Detect which cell encompasses the target text, then output its (x, y) center coordinate. 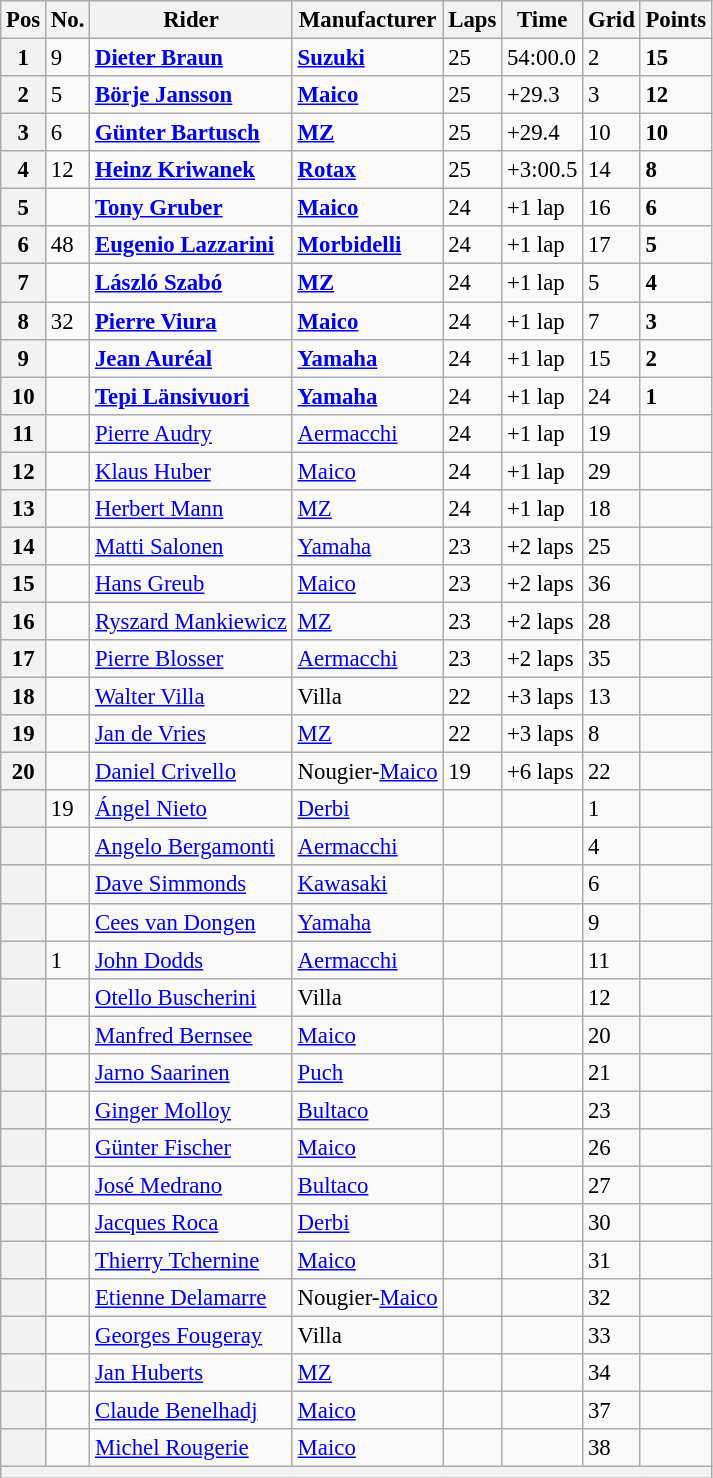
38 (612, 1449)
László Szabó (192, 283)
José Medrano (192, 1185)
Jan Huberts (192, 1373)
Matti Salonen (192, 546)
Ginger Molloy (192, 1110)
31 (612, 1261)
No. (68, 20)
28 (612, 621)
Rotax (368, 170)
Cees van Dongen (192, 922)
Suzuki (368, 58)
Daniel Crivello (192, 772)
29 (612, 471)
Herbert Mann (192, 509)
John Dodds (192, 960)
Jarno Saarinen (192, 1073)
Pos (24, 20)
+29.3 (542, 95)
+3:00.5 (542, 170)
36 (612, 584)
Ryszard Mankiewicz (192, 621)
Puch (368, 1073)
Dieter Braun (192, 58)
Heinz Kriwanek (192, 170)
Otello Buscherini (192, 997)
Michel Rougerie (192, 1449)
Laps (472, 20)
Hans Greub (192, 584)
21 (612, 1073)
Georges Fougeray (192, 1336)
Thierry Tchernine (192, 1261)
Jacques Roca (192, 1223)
Grid (612, 20)
Manfred Bernsee (192, 1035)
Jan de Vries (192, 734)
Claude Benelhadj (192, 1411)
27 (612, 1185)
Klaus Huber (192, 471)
Tepi Länsivuori (192, 396)
35 (612, 659)
Morbidelli (368, 245)
+6 laps (542, 772)
Ángel Nieto (192, 809)
Jean Auréal (192, 358)
Pierre Audry (192, 433)
54:00.0 (542, 58)
33 (612, 1336)
Kawasaki (368, 885)
+29.4 (542, 133)
Rider (192, 20)
30 (612, 1223)
34 (612, 1373)
Etienne Delamarre (192, 1298)
48 (68, 245)
Günter Bartusch (192, 133)
Points (676, 20)
26 (612, 1148)
Eugenio Lazzarini (192, 245)
Time (542, 20)
Tony Gruber (192, 208)
Pierre Blosser (192, 659)
Manufacturer (368, 20)
Börje Jansson (192, 95)
Pierre Viura (192, 321)
Walter Villa (192, 697)
Angelo Bergamonti (192, 847)
37 (612, 1411)
Günter Fischer (192, 1148)
Dave Simmonds (192, 885)
